From the cell containing the given text, extract its center point as [X, Y] coordinate. 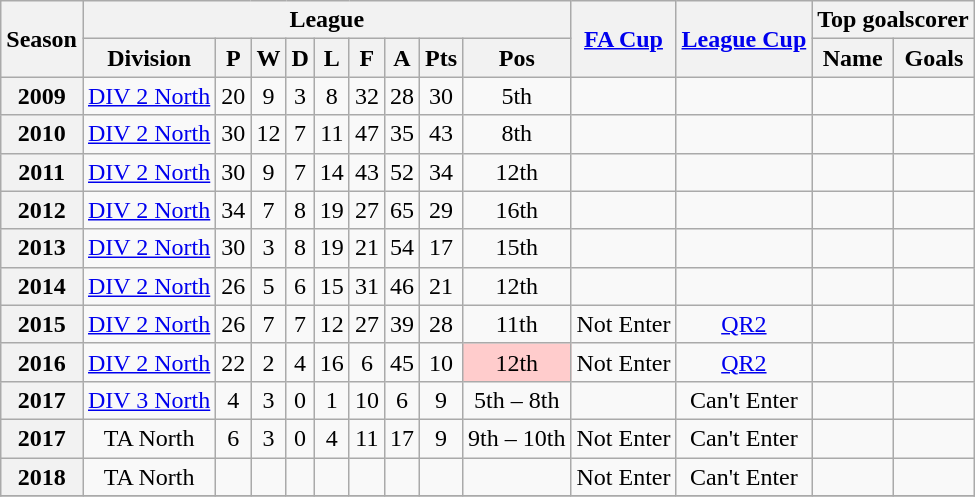
L [332, 58]
DIV 3 North [148, 400]
League [326, 20]
P [234, 58]
52 [402, 172]
15th [517, 248]
20 [234, 96]
2010 [42, 134]
Pos [517, 58]
5th [517, 96]
A [402, 58]
2016 [42, 362]
Top goalscorer [893, 20]
47 [366, 134]
2014 [42, 286]
65 [402, 210]
2 [268, 362]
16 [332, 362]
Goals [934, 58]
2018 [42, 477]
Pts [442, 58]
2012 [42, 210]
W [268, 58]
15 [332, 286]
2015 [42, 324]
8th [517, 134]
54 [402, 248]
Season [42, 39]
D [300, 58]
2011 [42, 172]
22 [234, 362]
39 [402, 324]
32 [366, 96]
46 [402, 286]
31 [366, 286]
Division [148, 58]
League Cup [744, 39]
14 [332, 172]
11th [517, 324]
35 [402, 134]
16th [517, 210]
29 [442, 210]
5 [268, 286]
2009 [42, 96]
45 [402, 362]
2013 [42, 248]
1 [332, 400]
F [366, 58]
Name [853, 58]
9th – 10th [517, 438]
5th – 8th [517, 400]
FA Cup [624, 39]
